Find where the given text appears and provide that cell's center as (X, Y) coordinate. 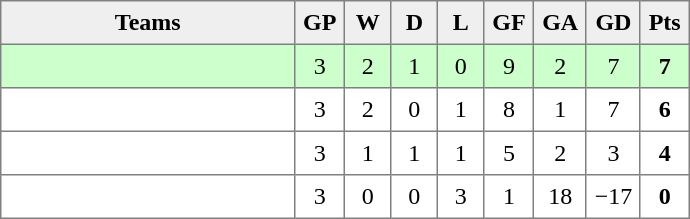
GD (613, 23)
6 (664, 110)
GF (509, 23)
L (461, 23)
9 (509, 66)
Pts (664, 23)
−17 (613, 197)
D (414, 23)
5 (509, 153)
8 (509, 110)
Teams (148, 23)
W (368, 23)
18 (560, 197)
4 (664, 153)
GA (560, 23)
GP (320, 23)
